Search for the cell housing the specified text and yield its [X, Y] center coordinate. 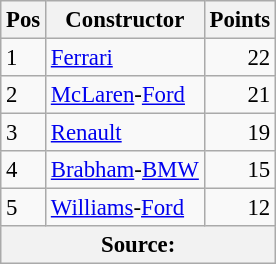
5 [24, 208]
3 [24, 133]
Brabham-BMW [126, 170]
Constructor [126, 20]
McLaren-Ford [126, 95]
22 [240, 58]
Renault [126, 133]
4 [24, 170]
19 [240, 133]
Source: [138, 245]
1 [24, 58]
15 [240, 170]
21 [240, 95]
Points [240, 20]
Ferrari [126, 58]
Pos [24, 20]
Williams-Ford [126, 208]
12 [240, 208]
2 [24, 95]
